Return the (X, Y) coordinate for the center point of the cell that contains the specified text.  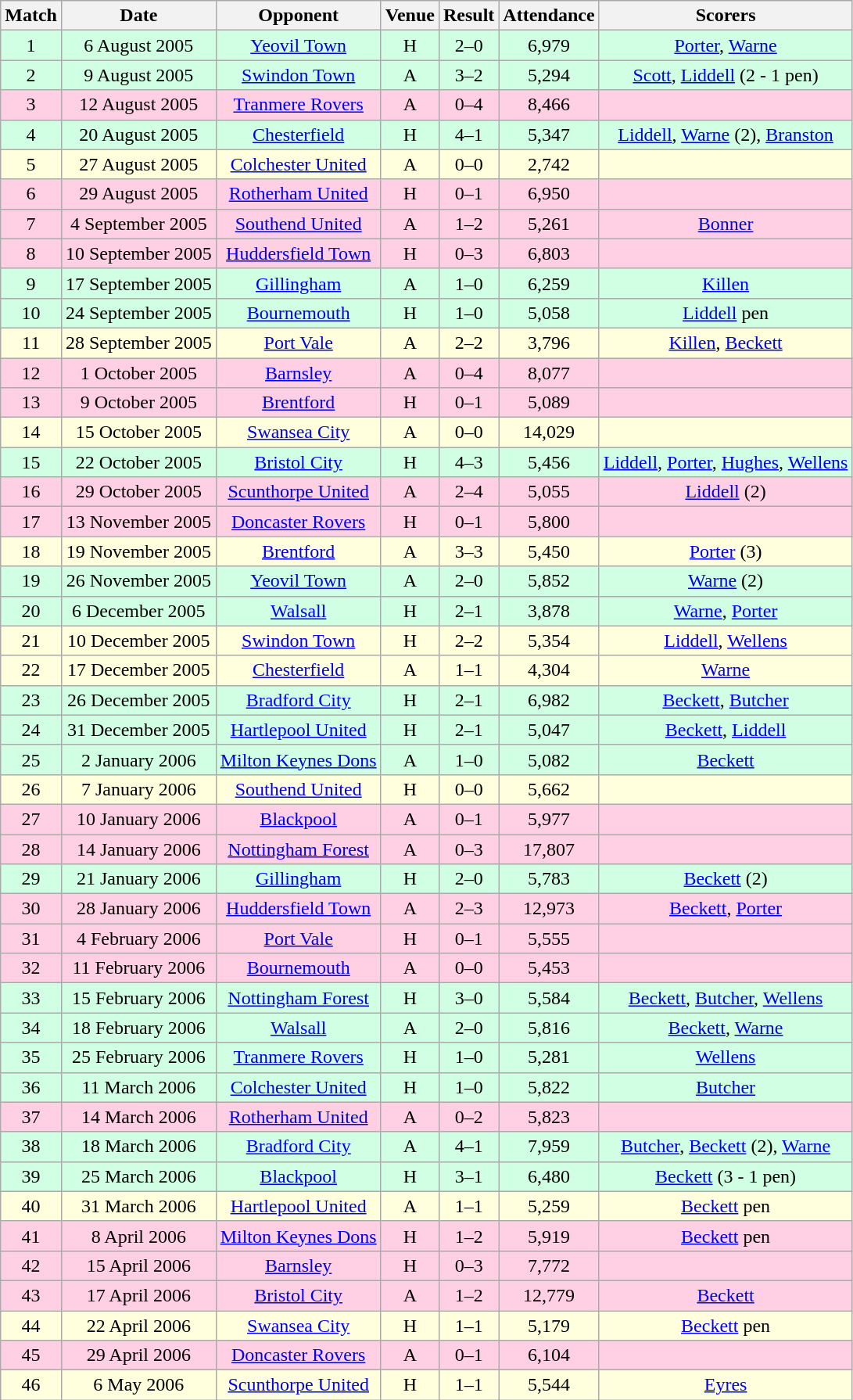
5,089 (549, 403)
Beckett, Butcher (726, 700)
21 January 2006 (138, 879)
6,950 (549, 194)
3–0 (468, 998)
5,047 (549, 730)
29 October 2005 (138, 492)
4,304 (549, 670)
5,058 (549, 313)
6,979 (549, 45)
5,453 (549, 968)
11 March 2006 (138, 1087)
15 February 2006 (138, 998)
19 (31, 581)
3–1 (468, 1176)
2 (31, 75)
17,807 (549, 849)
2 January 2006 (138, 759)
33 (31, 998)
Beckett, Warne (726, 1028)
7,772 (549, 1265)
5,261 (549, 224)
5,852 (549, 581)
Warne (726, 670)
5,823 (549, 1117)
2,742 (549, 164)
Warne (2) (726, 581)
Result (468, 16)
Butcher (726, 1087)
5,055 (549, 492)
7 January 2006 (138, 789)
38 (31, 1147)
2–3 (468, 909)
3–3 (468, 551)
4 (31, 135)
2–4 (468, 492)
14 (31, 433)
9 October 2005 (138, 403)
Attendance (549, 16)
Venue (410, 16)
30 (31, 909)
15 (31, 462)
26 December 2005 (138, 700)
13 November 2005 (138, 522)
0–2 (468, 1117)
39 (31, 1176)
6,480 (549, 1176)
4 February 2006 (138, 939)
18 February 2006 (138, 1028)
6,104 (549, 1355)
12 (31, 373)
25 February 2006 (138, 1057)
5,555 (549, 939)
5,347 (549, 135)
12,779 (549, 1295)
29 April 2006 (138, 1355)
43 (31, 1295)
5,800 (549, 522)
17 September 2005 (138, 283)
42 (31, 1265)
4 September 2005 (138, 224)
17 (31, 522)
16 (31, 492)
1 (31, 45)
Liddell pen (726, 313)
Liddell, Warne (2), Branston (726, 135)
26 November 2005 (138, 581)
Scott, Liddell (2 - 1 pen) (726, 75)
27 August 2005 (138, 164)
Beckett (2) (726, 879)
44 (31, 1326)
Porter, Warne (726, 45)
45 (31, 1355)
34 (31, 1028)
4–3 (468, 462)
10 January 2006 (138, 819)
8 April 2006 (138, 1236)
Beckett (3 - 1 pen) (726, 1176)
24 September 2005 (138, 313)
Porter (3) (726, 551)
Match (31, 16)
25 (31, 759)
Wellens (726, 1057)
31 December 2005 (138, 730)
31 March 2006 (138, 1206)
Opponent (299, 16)
5,082 (549, 759)
29 August 2005 (138, 194)
32 (31, 968)
36 (31, 1087)
20 (31, 611)
41 (31, 1236)
6 December 2005 (138, 611)
40 (31, 1206)
12,973 (549, 909)
17 December 2005 (138, 670)
15 October 2005 (138, 433)
Killen (726, 283)
Beckett, Liddell (726, 730)
17 April 2006 (138, 1295)
5,919 (549, 1236)
3 (31, 105)
14 January 2006 (138, 849)
29 (31, 879)
10 September 2005 (138, 253)
3–2 (468, 75)
3,878 (549, 611)
5,977 (549, 819)
9 August 2005 (138, 75)
24 (31, 730)
5,456 (549, 462)
5,662 (549, 789)
6,259 (549, 283)
14 March 2006 (138, 1117)
46 (31, 1385)
5,294 (549, 75)
5,584 (549, 998)
23 (31, 700)
12 August 2005 (138, 105)
6,982 (549, 700)
5,259 (549, 1206)
22 October 2005 (138, 462)
5,544 (549, 1385)
8,466 (549, 105)
18 (31, 551)
3,796 (549, 343)
18 March 2006 (138, 1147)
8 (31, 253)
31 (31, 939)
22 April 2006 (138, 1326)
37 (31, 1117)
Liddell (2) (726, 492)
26 (31, 789)
19 November 2005 (138, 551)
6 August 2005 (138, 45)
35 (31, 1057)
Liddell, Wellens (726, 641)
25 March 2006 (138, 1176)
6 (31, 194)
11 (31, 343)
5,179 (549, 1326)
10 (31, 313)
11 February 2006 (138, 968)
14,029 (549, 433)
5 (31, 164)
5,822 (549, 1087)
7,959 (549, 1147)
13 (31, 403)
5,450 (549, 551)
5,783 (549, 879)
20 August 2005 (138, 135)
Scorers (726, 16)
Eyres (726, 1385)
5,281 (549, 1057)
5,354 (549, 641)
Date (138, 16)
15 April 2006 (138, 1265)
Warne, Porter (726, 611)
7 (31, 224)
6 May 2006 (138, 1385)
28 January 2006 (138, 909)
5,816 (549, 1028)
1 October 2005 (138, 373)
Liddell, Porter, Hughes, Wellens (726, 462)
6,803 (549, 253)
22 (31, 670)
28 September 2005 (138, 343)
Beckett, Porter (726, 909)
Killen, Beckett (726, 343)
27 (31, 819)
28 (31, 849)
Beckett, Butcher, Wellens (726, 998)
8,077 (549, 373)
9 (31, 283)
Bonner (726, 224)
Butcher, Beckett (2), Warne (726, 1147)
21 (31, 641)
10 December 2005 (138, 641)
